Determine the (X, Y) coordinate at the center of the cell enclosing the given text.  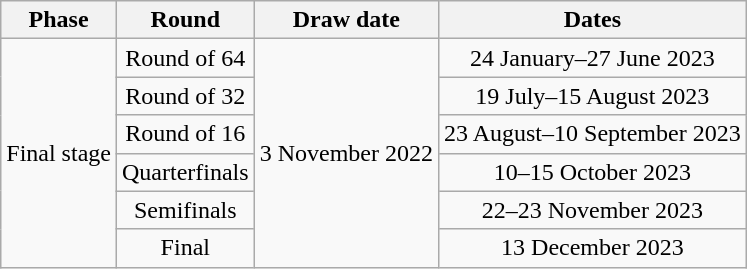
3 November 2022 (346, 153)
Round of 32 (185, 96)
Round of 16 (185, 134)
Draw date (346, 20)
24 January–27 June 2023 (592, 58)
Round of 64 (185, 58)
22–23 November 2023 (592, 210)
Final (185, 248)
Phase (59, 20)
Final stage (59, 153)
13 December 2023 (592, 248)
Dates (592, 20)
Semifinals (185, 210)
19 July–15 August 2023 (592, 96)
Round (185, 20)
23 August–10 September 2023 (592, 134)
10–15 October 2023 (592, 172)
Quarterfinals (185, 172)
